Provide the [X, Y] coordinate of the cell's center where the given text is located.  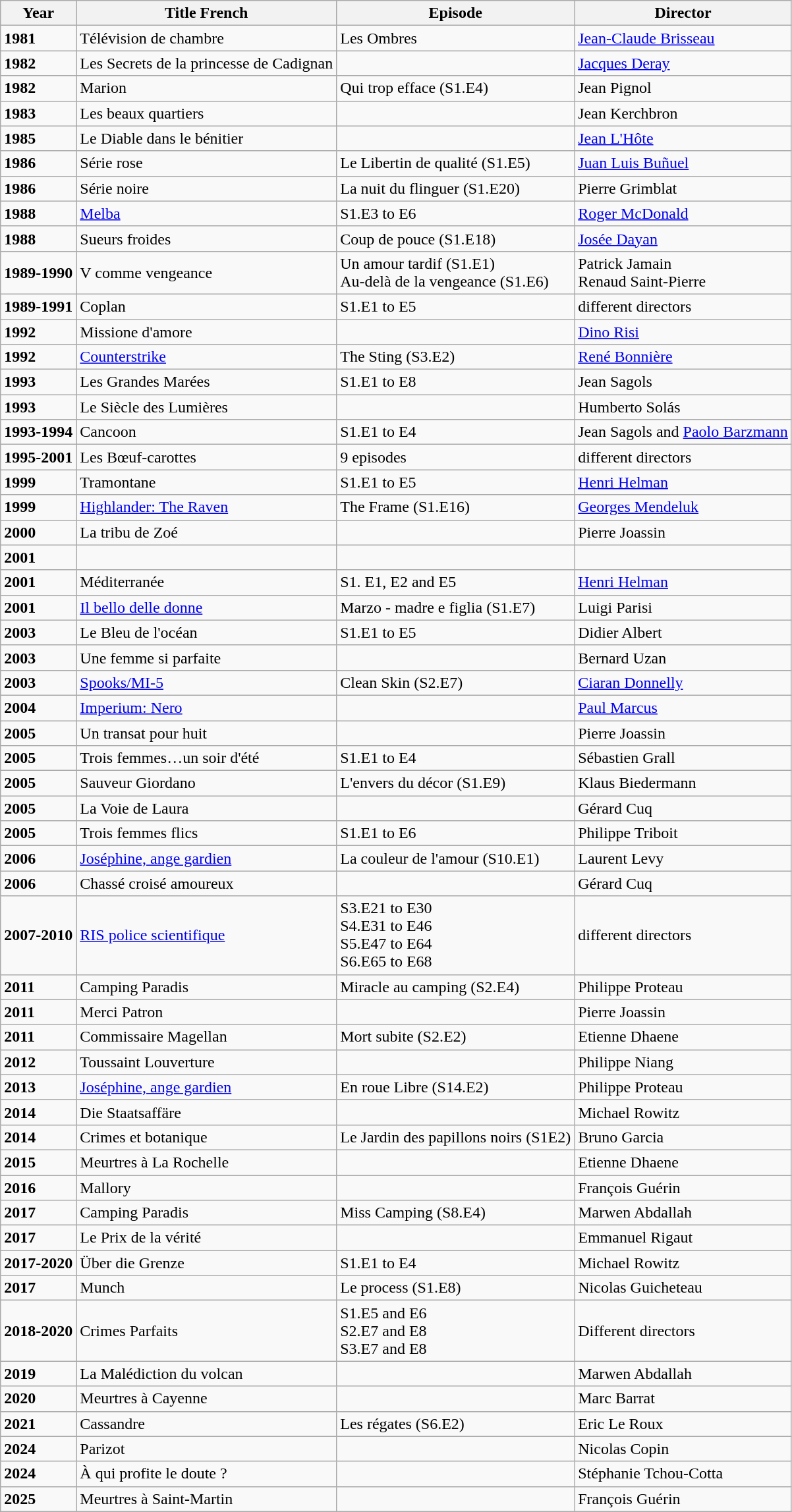
Les Ombres [456, 38]
Meurtres à La Rochelle [207, 1162]
1985 [38, 138]
Les Bœuf-carottes [207, 457]
Laurent Levy [683, 858]
Jean Pignol [683, 88]
Nicolas Copin [683, 1449]
Trois femmes flics [207, 833]
Les beaux quartiers [207, 113]
Klaus Biedermann [683, 783]
Trois femmes…un soir d'été [207, 758]
Bernard Uzan [683, 658]
Marzo - madre e figlia (S1.E7) [456, 607]
La nuit du flinguer (S1.E20) [456, 188]
Coplan [207, 306]
S1.E5 and E6S2.E7 and E8S3.E7 and E8 [456, 1331]
La Malédiction du volcan [207, 1374]
Cancoon [207, 432]
2013 [38, 1087]
Mort subite (S2.E2) [456, 1037]
Tramontane [207, 482]
S1.E3 to E6 [456, 213]
S1. E1, E2 and E5 [456, 582]
Georges Mendeluk [683, 507]
Imperium: Nero [207, 708]
Parizot [207, 1449]
Meurtres à Saint-Martin [207, 1499]
RIS police scientifique [207, 936]
Year [38, 13]
Melba [207, 213]
Sébastien Grall [683, 758]
Marion [207, 88]
2007-2010 [38, 936]
Merci Patron [207, 1012]
Le Bleu de l'océan [207, 632]
Miss Camping (S8.E4) [456, 1213]
1981 [38, 38]
2018-2020 [38, 1331]
Jean Sagols and Paolo Barzmann [683, 432]
Dino Risi [683, 331]
2025 [38, 1499]
1995-2001 [38, 457]
1989-1991 [38, 306]
Ciaran Donnelly [683, 683]
Counterstrike [207, 357]
Le Libertin de qualité (S1.E5) [456, 163]
Miracle au camping (S2.E4) [456, 987]
Il bello delle donne [207, 607]
La couleur de l'amour (S10.E1) [456, 858]
9 episodes [456, 457]
Marc Barrat [683, 1399]
Coup de pouce (S1.E18) [456, 238]
Different directors [683, 1331]
Missione d'amore [207, 331]
Série rose [207, 163]
Highlander: The Raven [207, 507]
S3.E21 to E30S4.E31 to E46S5.E47 to E64S6.E65 to E68 [456, 936]
2020 [38, 1399]
Didier Albert [683, 632]
La tribu de Zoé [207, 532]
Crimes et botanique [207, 1137]
En roue Libre (S14.E2) [456, 1087]
À qui profite le doute ? [207, 1474]
Télévision de chambre [207, 38]
The Frame (S1.E16) [456, 507]
Sauveur Giordano [207, 783]
Luigi Parisi [683, 607]
2000 [38, 532]
Commissaire Magellan [207, 1037]
2017-2020 [38, 1263]
Cassandre [207, 1424]
Clean Skin (S2.E7) [456, 683]
Paul Marcus [683, 708]
Director [683, 13]
2012 [38, 1062]
Stéphanie Tchou-Cotta [683, 1474]
Humberto Solás [683, 407]
Jean Sagols [683, 382]
Toussaint Louverture [207, 1062]
S1.E1 to E8 [456, 382]
Le Jardin des papillons noirs (S1E2) [456, 1137]
2004 [38, 708]
Chassé croisé amoureux [207, 883]
Sueurs froides [207, 238]
1983 [38, 113]
Eric Le Roux [683, 1424]
Série noire [207, 188]
2021 [38, 1424]
Juan Luis Buñuel [683, 163]
Über die Grenze [207, 1263]
Pierre Grimblat [683, 188]
1993-1994 [38, 432]
V comme vengeance [207, 273]
Roger McDonald [683, 213]
2016 [38, 1188]
The Sting (S3.E2) [456, 357]
Un transat pour huit [207, 733]
Jean Kerchbron [683, 113]
Qui trop efface (S1.E4) [456, 88]
Philippe Niang [683, 1062]
Les Secrets de la princesse de Cadignan [207, 63]
2015 [38, 1162]
Une femme si parfaite [207, 658]
Philippe Triboit [683, 833]
Le process (S1.E8) [456, 1288]
Le Siècle des Lumières [207, 407]
Jean-Claude Brisseau [683, 38]
Méditerranée [207, 582]
Nicolas Guicheteau [683, 1288]
Meurtres à Cayenne [207, 1399]
Die Staatsaffäre [207, 1112]
Jacques Deray [683, 63]
Bruno Garcia [683, 1137]
Crimes Parfaits [207, 1331]
Les Grandes Marées [207, 382]
Un amour tardif (S1.E1)Au-delà de la vengeance (S1.E6) [456, 273]
1989-1990 [38, 273]
Title French [207, 13]
Le Prix de la vérité [207, 1238]
René Bonnière [683, 357]
Munch [207, 1288]
Le Diable dans le bénitier [207, 138]
Emmanuel Rigaut [683, 1238]
Jean L'Hôte [683, 138]
2019 [38, 1374]
Les régates (S6.E2) [456, 1424]
Patrick JamainRenaud Saint-Pierre [683, 273]
Spooks/MI-5 [207, 683]
S1.E1 to E6 [456, 833]
Episode [456, 13]
Mallory [207, 1188]
L'envers du décor (S1.E9) [456, 783]
Josée Dayan [683, 238]
La Voie de Laura [207, 808]
